Pinpoint the cell where the given text exists, returning its (X, Y) midpoint coordinate. 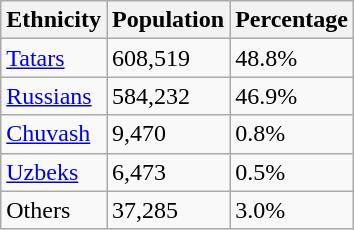
0.5% (292, 172)
0.8% (292, 134)
3.0% (292, 210)
584,232 (168, 96)
Tatars (54, 58)
48.8% (292, 58)
Uzbeks (54, 172)
37,285 (168, 210)
608,519 (168, 58)
Percentage (292, 20)
Chuvash (54, 134)
6,473 (168, 172)
Ethnicity (54, 20)
46.9% (292, 96)
Others (54, 210)
Russians (54, 96)
Population (168, 20)
9,470 (168, 134)
